Pinpoint the cell where the given text exists, returning its (X, Y) midpoint coordinate. 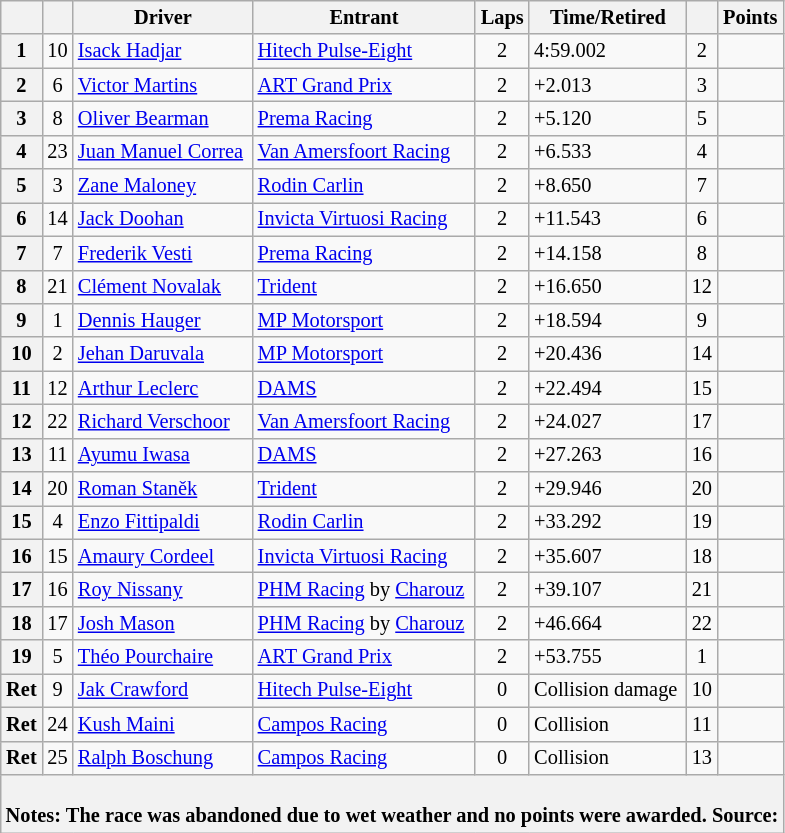
+16.650 (608, 287)
Victor Martins (163, 85)
Josh Mason (163, 623)
+11.543 (608, 219)
Jak Crawford (163, 690)
Richard Verschoor (163, 421)
Time/Retired (608, 17)
4:59.002 (608, 51)
Laps (502, 17)
+35.607 (608, 556)
Zane Maloney (163, 186)
+6.533 (608, 152)
24 (58, 724)
25 (58, 758)
Théo Pourchaire (163, 657)
Oliver Bearman (163, 118)
Dennis Hauger (163, 320)
Jack Doohan (163, 219)
+18.594 (608, 320)
+2.013 (608, 85)
+39.107 (608, 589)
+22.494 (608, 388)
Clément Novalak (163, 287)
Notes: The race was abandoned due to wet weather and no points were awarded. Source: (392, 803)
+20.436 (608, 354)
+33.292 (608, 522)
Driver (163, 17)
Frederik Vesti (163, 253)
Juan Manuel Correa (163, 152)
+53.755 (608, 657)
Ralph Boschung (163, 758)
23 (58, 152)
Points (750, 17)
+27.263 (608, 455)
Arthur Leclerc (163, 388)
+14.158 (608, 253)
Roman Staněk (163, 489)
Amaury Cordeel (163, 556)
Collision damage (608, 690)
+8.650 (608, 186)
Isack Hadjar (163, 51)
+5.120 (608, 118)
Roy Nissany (163, 589)
+24.027 (608, 421)
+29.946 (608, 489)
Kush Maini (163, 724)
Entrant (364, 17)
Jehan Daruvala (163, 354)
Ayumu Iwasa (163, 455)
Enzo Fittipaldi (163, 522)
+46.664 (608, 623)
